Output the [x, y] coordinate of the center of the cell containing the given text.  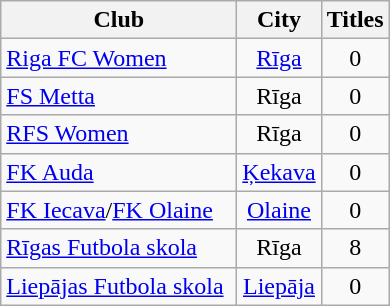
Liepāja [279, 286]
Olaine [279, 210]
Ķekava [279, 172]
FS Metta [119, 96]
FK Auda [119, 172]
FK Iecava/FK Olaine [119, 210]
Titles [355, 20]
Club [119, 20]
RFS Women [119, 134]
City [279, 20]
Liepājas Futbola skola [119, 286]
8 [355, 248]
Rīgas Futbola skola [119, 248]
Riga FC Women [119, 58]
